From the cell containing the given text, extract its center point as (x, y) coordinate. 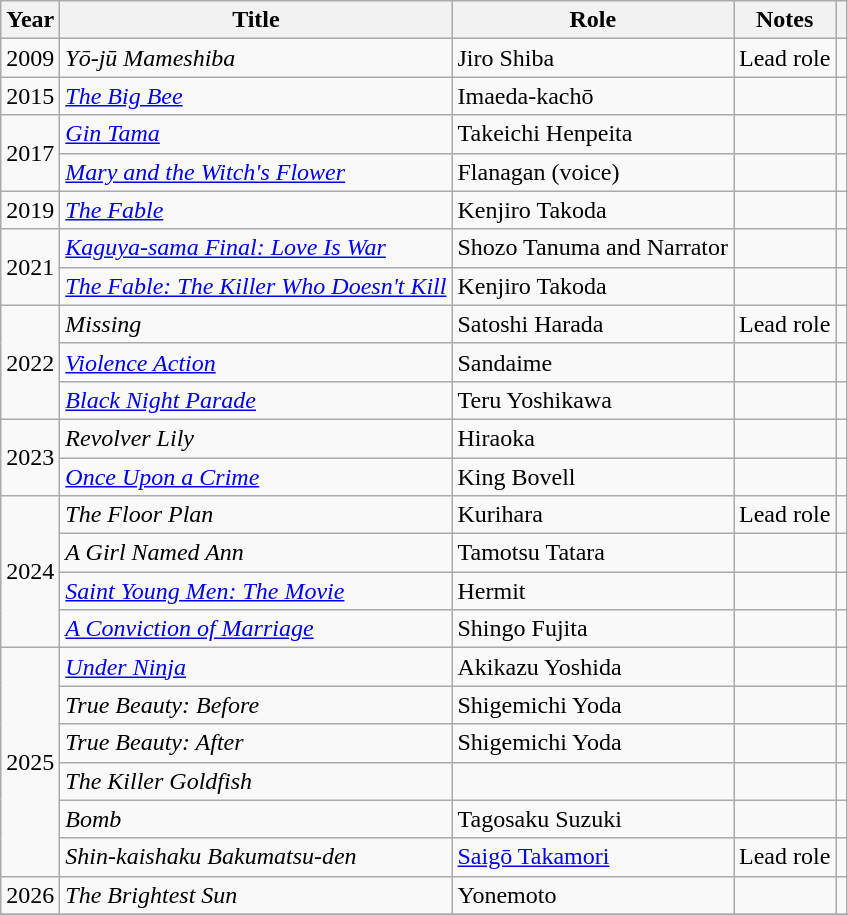
Tamotsu Tatara (593, 553)
Role (593, 20)
Tagosaku Suzuki (593, 819)
Kurihara (593, 515)
2025 (30, 762)
Imaeda-kachō (593, 96)
True Beauty: After (256, 743)
Hermit (593, 591)
Satoshi Harada (593, 324)
Mary and the Witch's Flower (256, 172)
Teru Yoshikawa (593, 400)
Yō-jū Mameshiba (256, 58)
Under Ninja (256, 667)
Takeichi Henpeita (593, 134)
2026 (30, 895)
2021 (30, 267)
Gin Tama (256, 134)
Title (256, 20)
The Brightest Sun (256, 895)
Bomb (256, 819)
The Fable: The Killer Who Doesn't Kill (256, 286)
Shingo Fujita (593, 629)
Jiro Shiba (593, 58)
2009 (30, 58)
2024 (30, 572)
Shozo Tanuma and Narrator (593, 248)
Black Night Parade (256, 400)
The Fable (256, 210)
Notes (785, 20)
A Conviction of Marriage (256, 629)
Shin-kaishaku Bakumatsu-den (256, 857)
2017 (30, 153)
The Floor Plan (256, 515)
2022 (30, 362)
A Girl Named Ann (256, 553)
Hiraoka (593, 438)
Saigō Takamori (593, 857)
2023 (30, 457)
2015 (30, 96)
True Beauty: Before (256, 705)
Saint Young Men: The Movie (256, 591)
Year (30, 20)
Yonemoto (593, 895)
Once Upon a Crime (256, 477)
Revolver Lily (256, 438)
Missing (256, 324)
The Big Bee (256, 96)
2019 (30, 210)
Flanagan (voice) (593, 172)
King Bovell (593, 477)
Violence Action (256, 362)
Kaguya-sama Final: Love Is War (256, 248)
Akikazu Yoshida (593, 667)
The Killer Goldfish (256, 781)
Sandaime (593, 362)
